Detect which cell encompasses the target text, then output its (x, y) center coordinate. 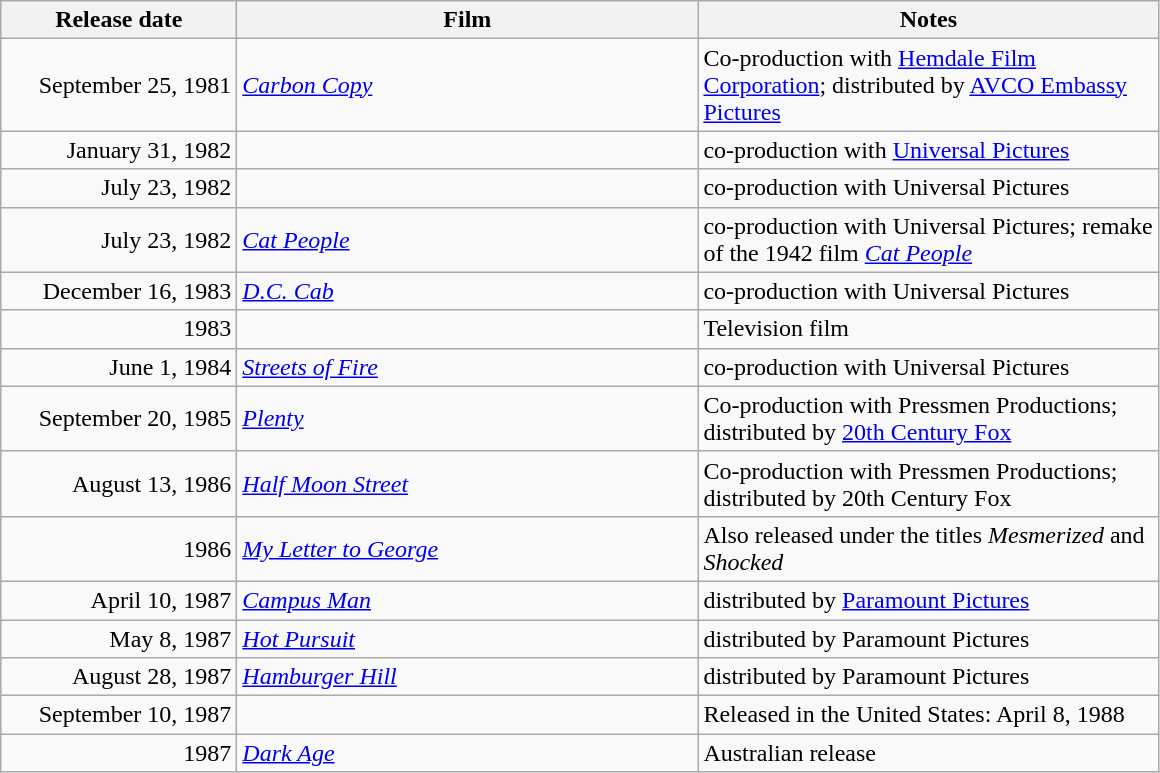
Film (468, 20)
co-production with Universal Pictures; remake of the 1942 film Cat People (928, 240)
Cat People (468, 240)
Half Moon Street (468, 484)
1983 (119, 329)
September 25, 1981 (119, 85)
My Letter to George (468, 548)
December 16, 1983 (119, 291)
August 28, 1987 (119, 677)
Also released under the titles Mesmerized and Shocked (928, 548)
Hot Pursuit (468, 639)
1986 (119, 548)
September 10, 1987 (119, 715)
Streets of Fire (468, 367)
January 31, 1982 (119, 150)
Television film (928, 329)
Hamburger Hill (468, 677)
June 1, 1984 (119, 367)
D.C. Cab (468, 291)
Carbon Copy (468, 85)
Australian release (928, 753)
Released in the United States: April 8, 1988 (928, 715)
Campus Man (468, 600)
Dark Age (468, 753)
1987 (119, 753)
Notes (928, 20)
September 20, 1985 (119, 418)
Co-production with Hemdale Film Corporation; distributed by AVCO Embassy Pictures (928, 85)
Release date (119, 20)
April 10, 1987 (119, 600)
Plenty (468, 418)
August 13, 1986 (119, 484)
May 8, 1987 (119, 639)
